Scan for the cell matching the given text and deliver its (X, Y) coordinate at center. 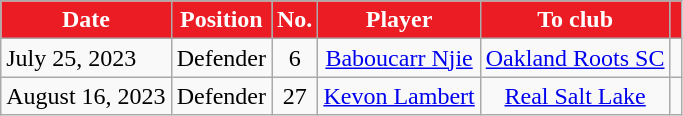
Kevon Lambert (399, 96)
No. (295, 20)
Player (399, 20)
Date (86, 20)
August 16, 2023 (86, 96)
Oakland Roots SC (575, 58)
Baboucarr Njie (399, 58)
Position (221, 20)
27 (295, 96)
6 (295, 58)
To club (575, 20)
Real Salt Lake (575, 96)
July 25, 2023 (86, 58)
